Find where the given text appears and provide that cell's center as [x, y] coordinate. 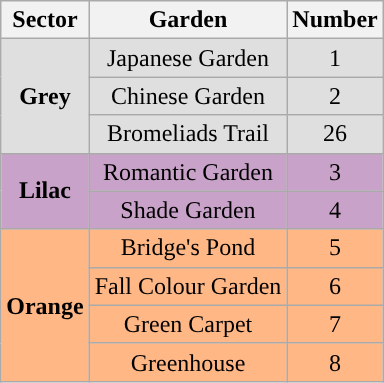
Shade Garden [188, 210]
Japanese Garden [188, 58]
Orange [45, 305]
6 [335, 286]
Lilac [45, 191]
Green Carpet [188, 324]
Bromeliads Trail [188, 134]
Romantic Garden [188, 172]
8 [335, 362]
4 [335, 210]
7 [335, 324]
1 [335, 58]
Number [335, 20]
3 [335, 172]
Bridge's Pond [188, 248]
Greenhouse [188, 362]
Grey [45, 96]
Garden [188, 20]
5 [335, 248]
Fall Colour Garden [188, 286]
Chinese Garden [188, 96]
Sector [45, 20]
2 [335, 96]
26 [335, 134]
